Search for the cell housing the specified text and yield its (X, Y) center coordinate. 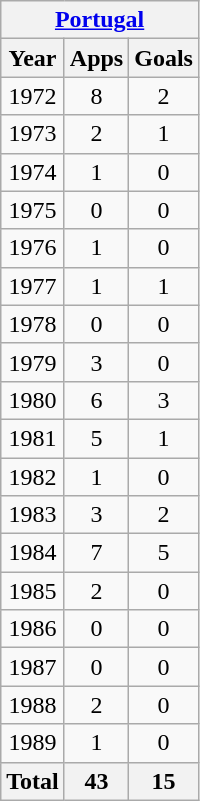
43 (96, 781)
1984 (33, 553)
1976 (33, 248)
1986 (33, 629)
1972 (33, 96)
Goals (164, 58)
1989 (33, 743)
15 (164, 781)
Apps (96, 58)
1977 (33, 286)
1987 (33, 667)
Portugal (100, 20)
1985 (33, 591)
1978 (33, 324)
8 (96, 96)
1982 (33, 477)
6 (96, 400)
1988 (33, 705)
7 (96, 553)
1980 (33, 400)
1974 (33, 172)
Year (33, 58)
1981 (33, 438)
1975 (33, 210)
1979 (33, 362)
1983 (33, 515)
Total (33, 781)
1973 (33, 134)
